Capture the cell that displays the provided text and extract its [x, y] central coordinate. 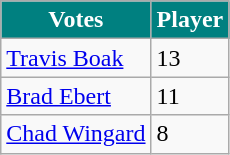
13 [190, 58]
Votes [76, 20]
11 [190, 96]
8 [190, 134]
Player [190, 20]
Travis Boak [76, 58]
Brad Ebert [76, 96]
Chad Wingard [76, 134]
